Detect which cell encompasses the target text, then output its (x, y) center coordinate. 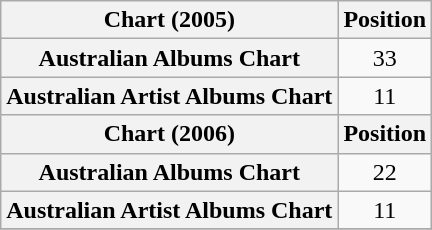
Chart (2005) (170, 20)
Chart (2006) (170, 134)
33 (385, 58)
22 (385, 172)
